From the cell containing the given text, extract its center point as [X, Y] coordinate. 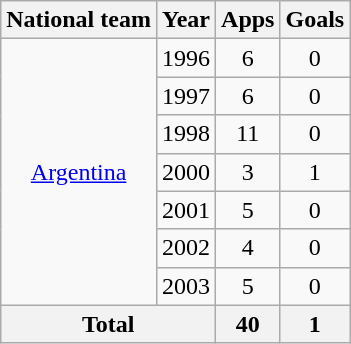
2000 [186, 172]
National team [79, 20]
1997 [186, 96]
11 [248, 134]
2001 [186, 210]
40 [248, 324]
3 [248, 172]
4 [248, 248]
Apps [248, 20]
Goals [315, 20]
1996 [186, 58]
Argentina [79, 172]
2003 [186, 286]
2002 [186, 248]
Year [186, 20]
Total [108, 324]
1998 [186, 134]
